Detect which cell encompasses the target text, then output its (x, y) center coordinate. 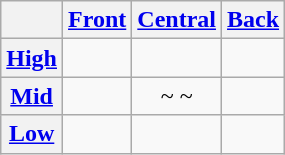
High (32, 58)
Central (177, 20)
Mid (32, 96)
Front (98, 20)
Low (32, 134)
~ ~ (177, 96)
Back (254, 20)
